For the text-containing cell, return its midpoint in (x, y) coordinate format. 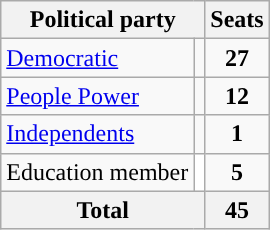
Seats (237, 20)
27 (237, 58)
People Power (98, 96)
45 (237, 210)
Independents (98, 134)
Political party (103, 20)
12 (237, 96)
Democratic (98, 58)
Total (103, 210)
1 (237, 134)
Education member (98, 172)
5 (237, 172)
